Extract the [X, Y] coordinate from the center of the cell holding the provided text.  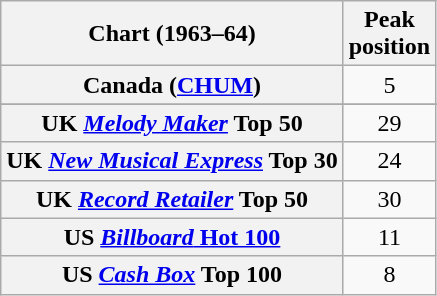
US Billboard Hot 100 [172, 237]
Chart (1963–64) [172, 34]
UK Record Retailer Top 50 [172, 199]
24 [389, 161]
8 [389, 275]
Peakposition [389, 34]
5 [389, 85]
30 [389, 199]
US Cash Box Top 100 [172, 275]
29 [389, 123]
11 [389, 237]
UK Melody Maker Top 50 [172, 123]
UK New Musical Express Top 30 [172, 161]
Canada (CHUM) [172, 85]
